Identify which cell holds the provided text, then report its (X, Y) central coordinate. 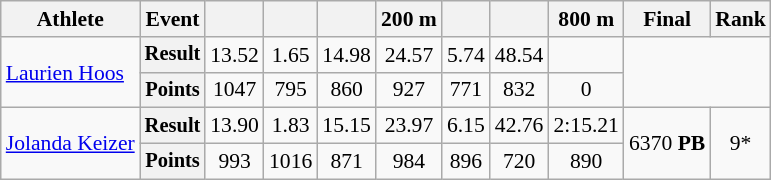
Jolanda Keizer (70, 144)
896 (466, 162)
14.98 (346, 55)
13.52 (234, 55)
48.54 (520, 55)
890 (586, 162)
13.90 (234, 126)
927 (409, 90)
Final (667, 19)
993 (234, 162)
720 (520, 162)
800 m (586, 19)
2:15.21 (586, 126)
1047 (234, 90)
42.76 (520, 126)
0 (586, 90)
832 (520, 90)
795 (290, 90)
5.74 (466, 55)
200 m (409, 19)
Athlete (70, 19)
9* (740, 144)
6370 PB (667, 144)
1016 (290, 162)
Laurien Hoos (70, 72)
23.97 (409, 126)
871 (346, 162)
Rank (740, 19)
984 (409, 162)
1.65 (290, 55)
771 (466, 90)
Event (173, 19)
15.15 (346, 126)
1.83 (290, 126)
860 (346, 90)
6.15 (466, 126)
24.57 (409, 55)
